Scan for the cell matching the given text and deliver its [X, Y] coordinate at center. 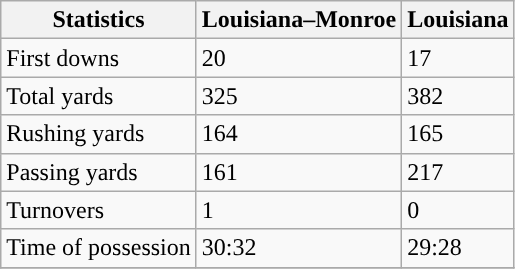
Louisiana [458, 20]
17 [458, 58]
217 [458, 172]
1 [298, 210]
164 [298, 134]
First downs [99, 58]
Louisiana–Monroe [298, 20]
0 [458, 210]
382 [458, 96]
20 [298, 58]
Statistics [99, 20]
Rushing yards [99, 134]
161 [298, 172]
Turnovers [99, 210]
165 [458, 134]
Total yards [99, 96]
30:32 [298, 248]
29:28 [458, 248]
Passing yards [99, 172]
325 [298, 96]
Time of possession [99, 248]
